Return the [X, Y] coordinate for the center point of the cell that contains the specified text.  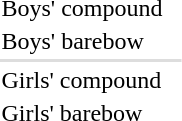
Boys' barebow [82, 41]
Girls' compound [82, 80]
